Determine the (x, y) coordinate at the center of the cell enclosing the given text.  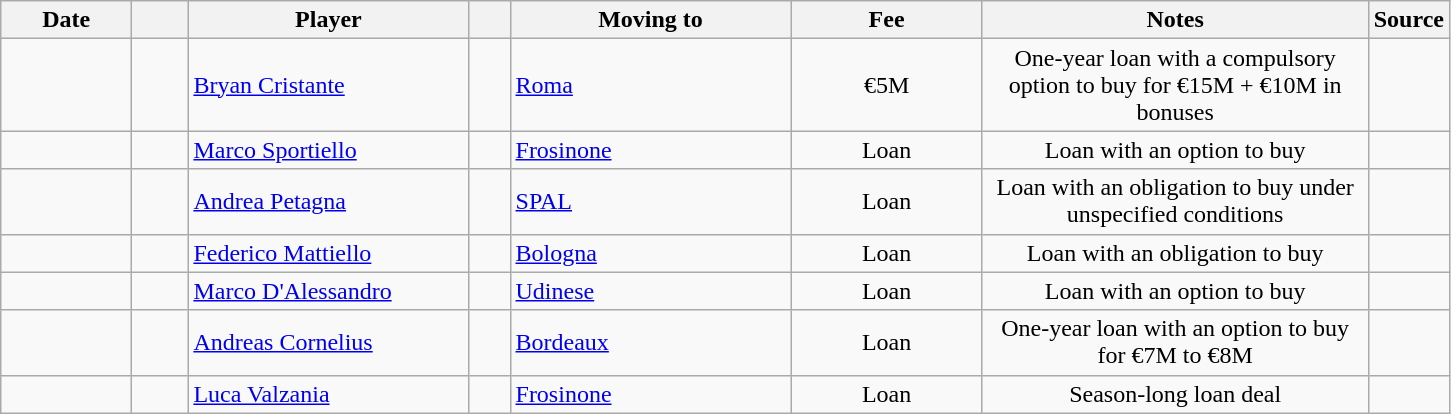
Udinese (650, 291)
Marco D'Alessandro (328, 291)
One-year loan with a compulsory option to buy for €15M + €10M in bonuses (1175, 85)
Loan with an obligation to buy (1175, 253)
Andrea Petagna (328, 202)
Season-long loan deal (1175, 394)
SPAL (650, 202)
€5M (886, 85)
Moving to (650, 20)
Roma (650, 85)
Bryan Cristante (328, 85)
Fee (886, 20)
Bordeaux (650, 342)
Federico Mattiello (328, 253)
Loan with an obligation to buy under unspecified conditions (1175, 202)
Player (328, 20)
Bologna (650, 253)
Marco Sportiello (328, 150)
Luca Valzania (328, 394)
Andreas Cornelius (328, 342)
Notes (1175, 20)
Date (66, 20)
Source (1408, 20)
One-year loan with an option to buy for €7M to €8M (1175, 342)
